Return [x, y] of the center of cell containing provided text 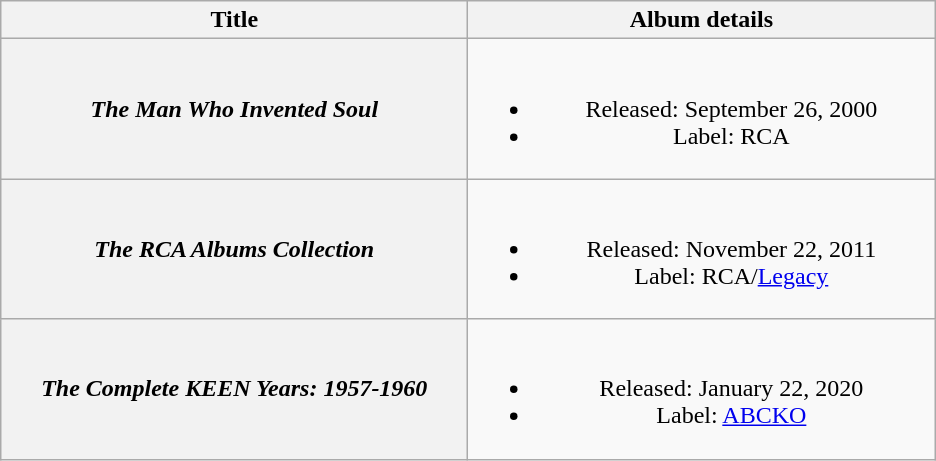
Released: September 26, 2000Label: RCA [702, 109]
The Complete KEEN Years: 1957-1960 [234, 389]
Released: November 22, 2011Label: RCA/Legacy [702, 249]
Released: January 22, 2020Label: ABCKO [702, 389]
Album details [702, 20]
Title [234, 20]
The Man Who Invented Soul [234, 109]
The RCA Albums Collection [234, 249]
